Find where the given text appears and provide that cell's center as (x, y) coordinate. 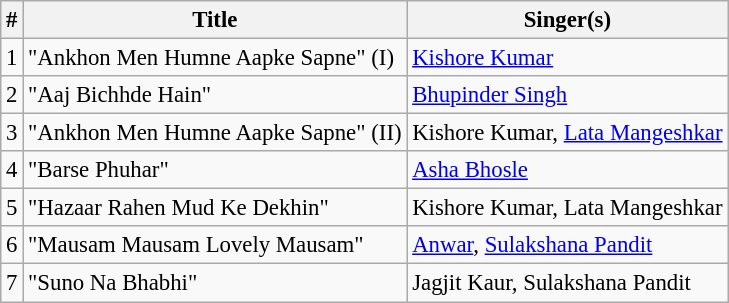
Bhupinder Singh (568, 95)
5 (12, 208)
Anwar, Sulakshana Pandit (568, 245)
Jagjit Kaur, Sulakshana Pandit (568, 283)
"Ankhon Men Humne Aapke Sapne" (II) (215, 133)
6 (12, 245)
"Ankhon Men Humne Aapke Sapne" (I) (215, 58)
Kishore Kumar (568, 58)
"Suno Na Bhabhi" (215, 283)
Asha Bhosle (568, 170)
Singer(s) (568, 20)
"Hazaar Rahen Mud Ke Dekhin" (215, 208)
Title (215, 20)
"Barse Phuhar" (215, 170)
2 (12, 95)
4 (12, 170)
1 (12, 58)
7 (12, 283)
"Mausam Mausam Lovely Mausam" (215, 245)
# (12, 20)
3 (12, 133)
"Aaj Bichhde Hain" (215, 95)
